Determine the [X, Y] coordinate at the center of the cell enclosing the given text.  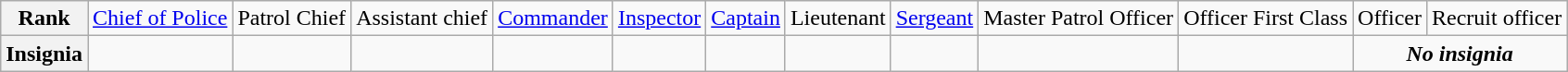
Master Patrol Officer [1079, 18]
Inspector [659, 18]
Recruit officer [1496, 18]
Rank [44, 18]
Patrol Chief [292, 18]
Officer First Class [1266, 18]
Assistant chief [423, 18]
Sergeant [934, 18]
Chief of Police [160, 18]
No insignia [1461, 54]
Officer [1390, 18]
Commander [553, 18]
Insignia [44, 54]
Captain [746, 18]
Lieutenant [838, 18]
